Pinpoint the cell where the given text exists, returning its (x, y) midpoint coordinate. 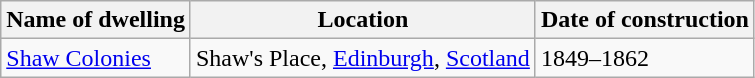
Shaw Colonies (96, 58)
1849–1862 (644, 58)
Shaw's Place, Edinburgh, Scotland (362, 58)
Name of dwelling (96, 20)
Date of construction (644, 20)
Location (362, 20)
